Detect which cell encompasses the target text, then output its [X, Y] center coordinate. 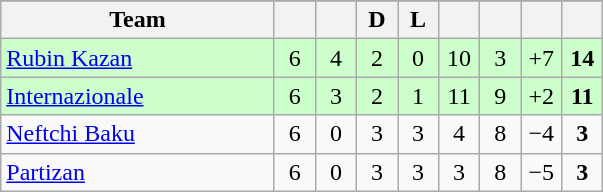
Internazionale [138, 96]
−4 [542, 134]
14 [582, 58]
L [418, 20]
Partizan [138, 172]
Team [138, 20]
Rubin Kazan [138, 58]
−5 [542, 172]
10 [460, 58]
1 [418, 96]
D [376, 20]
9 [500, 96]
+7 [542, 58]
Neftchi Baku [138, 134]
+2 [542, 96]
